Return the (X, Y) coordinate for the center point of the cell that contains the specified text.  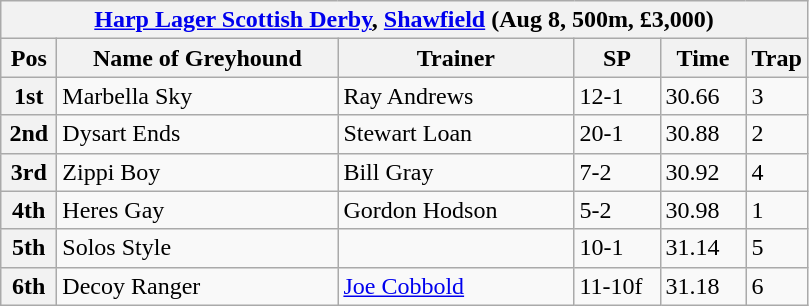
Harp Lager Scottish Derby, Shawfield (Aug 8, 500m, £3,000) (404, 20)
Ray Andrews (456, 96)
30.66 (703, 96)
31.18 (703, 286)
Heres Gay (198, 210)
20-1 (617, 134)
Solos Style (198, 248)
3 (776, 96)
Stewart Loan (456, 134)
12-1 (617, 96)
6th (29, 286)
6 (776, 286)
Trap (776, 58)
Zippi Boy (198, 172)
Joe Cobbold (456, 286)
3rd (29, 172)
31.14 (703, 248)
Pos (29, 58)
30.92 (703, 172)
5-2 (617, 210)
Gordon Hodson (456, 210)
4 (776, 172)
Name of Greyhound (198, 58)
Marbella Sky (198, 96)
30.98 (703, 210)
SP (617, 58)
4th (29, 210)
Trainer (456, 58)
Dysart Ends (198, 134)
Bill Gray (456, 172)
1st (29, 96)
30.88 (703, 134)
7-2 (617, 172)
11-10f (617, 286)
2nd (29, 134)
5th (29, 248)
1 (776, 210)
2 (776, 134)
10-1 (617, 248)
Time (703, 58)
Decoy Ranger (198, 286)
5 (776, 248)
